Search for the cell housing the specified text and yield its [x, y] center coordinate. 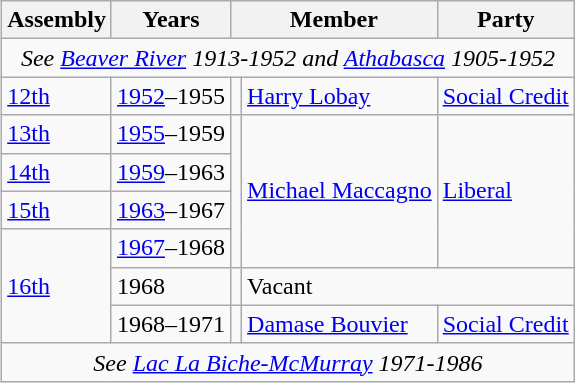
1967–1968 [170, 248]
Assembly [57, 20]
1963–1967 [170, 210]
Michael Maccagno [340, 191]
14th [57, 172]
1959–1963 [170, 172]
Member [334, 20]
See Beaver River 1913-1952 and Athabasca 1905-1952 [288, 58]
1955–1959 [170, 134]
Party [506, 20]
1952–1955 [170, 96]
12th [57, 96]
See Lac La Biche-McMurray 1971-1986 [288, 362]
13th [57, 134]
Damase Bouvier [340, 324]
Liberal [506, 191]
1968 [170, 286]
16th [57, 286]
1968–1971 [170, 324]
Vacant [408, 286]
Harry Lobay [340, 96]
15th [57, 210]
Years [170, 20]
